Output the [X, Y] coordinate of the center of the cell containing the given text.  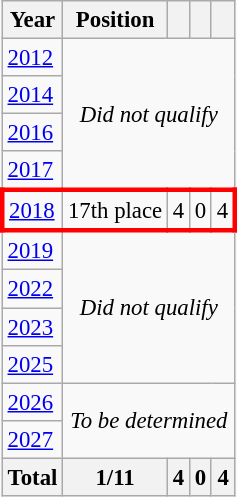
To be determined [149, 420]
2023 [32, 327]
2027 [32, 439]
2019 [32, 250]
Total [32, 477]
2012 [32, 58]
2014 [32, 95]
2022 [32, 289]
Position [116, 20]
1/11 [116, 477]
2025 [32, 364]
17th place [116, 210]
2017 [32, 170]
2026 [32, 402]
2018 [32, 210]
Year [32, 20]
2016 [32, 133]
